For the text-containing cell, return its midpoint in (X, Y) coordinate format. 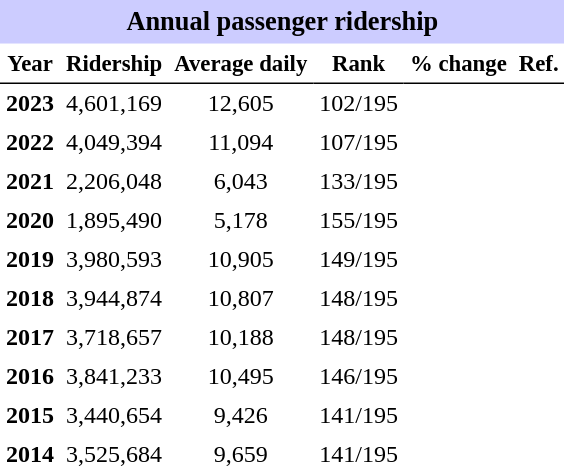
3,718,657 (114, 338)
3,440,654 (114, 416)
2019 (30, 260)
Rank (358, 64)
Average daily (240, 64)
2020 (30, 220)
3,980,593 (114, 260)
10,905 (240, 260)
149/195 (358, 260)
10,807 (240, 298)
3,841,233 (114, 376)
2016 (30, 376)
146/195 (358, 376)
Ridership (114, 64)
2022 (30, 142)
4,601,169 (114, 104)
107/195 (358, 142)
2015 (30, 416)
11,094 (240, 142)
133/195 (358, 182)
12,605 (240, 104)
9,426 (240, 416)
10,495 (240, 376)
2023 (30, 104)
1,895,490 (114, 220)
% change (458, 64)
2018 (30, 298)
2017 (30, 338)
5,178 (240, 220)
4,049,394 (114, 142)
10,188 (240, 338)
2021 (30, 182)
3,944,874 (114, 298)
102/195 (358, 104)
Year (30, 64)
155/195 (358, 220)
2,206,048 (114, 182)
6,043 (240, 182)
141/195 (358, 416)
